Extract the [X, Y] coordinate from the center of the cell holding the provided text.  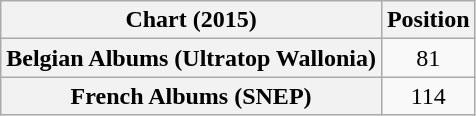
Position [428, 20]
114 [428, 96]
Chart (2015) [192, 20]
Belgian Albums (Ultratop Wallonia) [192, 58]
French Albums (SNEP) [192, 96]
81 [428, 58]
